Locate the cell with the specified text and output its (x, y) center coordinate. 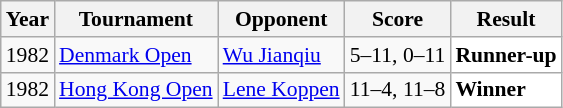
Year (28, 19)
Hong Kong Open (136, 90)
Tournament (136, 19)
Runner-up (506, 55)
Lene Koppen (282, 90)
Denmark Open (136, 55)
Opponent (282, 19)
5–11, 0–11 (398, 55)
Winner (506, 90)
Wu Jianqiu (282, 55)
Score (398, 19)
Result (506, 19)
11–4, 11–8 (398, 90)
